Return the (X, Y) coordinate for the center point of the cell that contains the specified text.  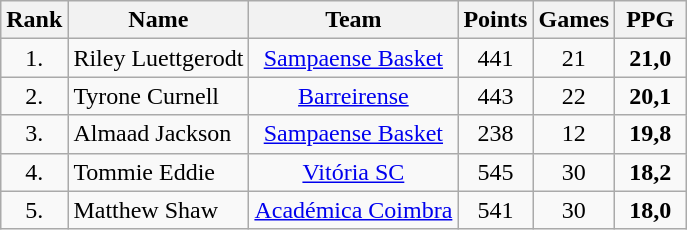
Rank (34, 20)
5. (34, 210)
21 (574, 58)
Tommie Eddie (158, 172)
2. (34, 96)
Vitória SC (354, 172)
1. (34, 58)
Points (496, 20)
Matthew Shaw (158, 210)
541 (496, 210)
18,2 (650, 172)
3. (34, 134)
PPG (650, 20)
Riley Luettgerodt (158, 58)
12 (574, 134)
Almaad Jackson (158, 134)
Games (574, 20)
441 (496, 58)
Team (354, 20)
Name (158, 20)
238 (496, 134)
22 (574, 96)
Barreirense (354, 96)
443 (496, 96)
20,1 (650, 96)
545 (496, 172)
19,8 (650, 134)
4. (34, 172)
Tyrone Curnell (158, 96)
Académica Coimbra (354, 210)
18,0 (650, 210)
21,0 (650, 58)
